Extract the [X, Y] coordinate from the center of the cell holding the provided text.  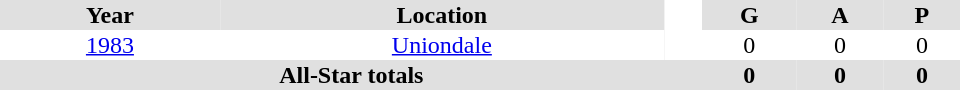
P [922, 15]
A [840, 15]
1983 [110, 45]
Year [110, 15]
Uniondale [442, 45]
G [750, 15]
All-Star totals [352, 75]
Location [442, 15]
